Output the [X, Y] coordinate of the center of the cell containing the given text.  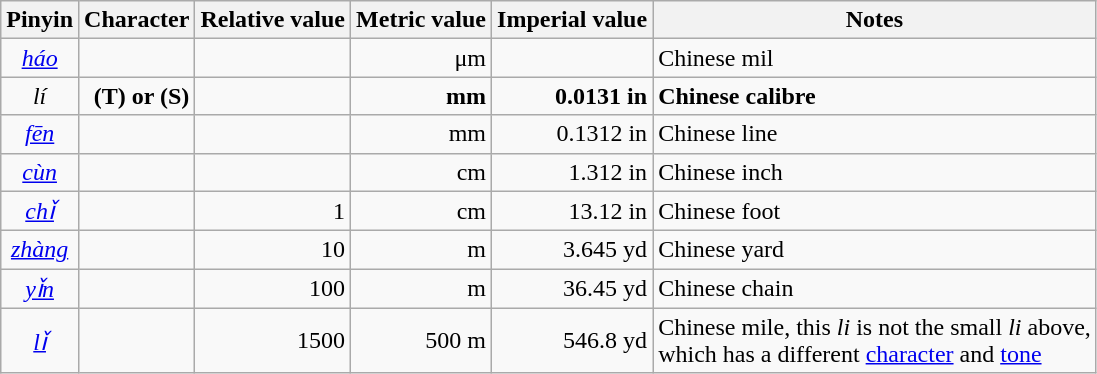
Pinyin [40, 20]
3.645 yd [572, 250]
(T) or (S) [137, 96]
Metric value [422, 20]
Chinese foot [875, 211]
Notes [875, 20]
546.8 yd [572, 340]
cùn [40, 172]
Chinese calibre [875, 96]
1500 [273, 340]
Imperial value [572, 20]
10 [273, 250]
Relative value [273, 20]
0.1312 in [572, 134]
Character [137, 20]
Chinese chain [875, 289]
13.12 in [572, 211]
lí [40, 96]
μm [422, 58]
1 [273, 211]
chǐ [40, 211]
Chinese mil [875, 58]
lǐ [40, 340]
Chinese line [875, 134]
zhàng [40, 250]
Chinese yard [875, 250]
36.45 yd [572, 289]
Chinese inch [875, 172]
háo [40, 58]
Chinese mile, this li is not the small li above, which has a different character and tone [875, 340]
fēn [40, 134]
yǐn [40, 289]
500 m [422, 340]
1.312 in [572, 172]
100 [273, 289]
0.0131 in [572, 96]
